Return (x, y) of the center of cell containing provided text 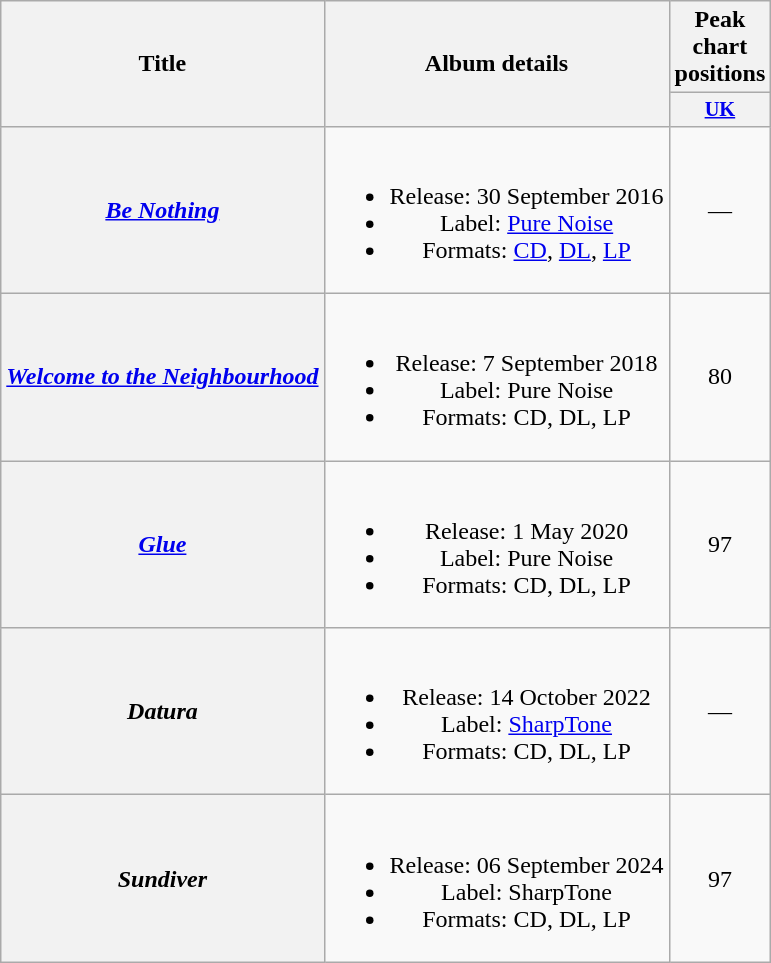
Release: 14 October 2022Label: SharpToneFormats: CD, DL, LP (496, 712)
Release: 7 September 2018Label: Pure NoiseFormats: CD, DL, LP (496, 378)
Peak chart positions (720, 47)
80 (720, 378)
Welcome to the Neighbourhood (162, 378)
Album details (496, 64)
Sundiver (162, 878)
Be Nothing (162, 210)
Title (162, 64)
UK (720, 110)
Datura (162, 712)
Release: 1 May 2020Label: Pure NoiseFormats: CD, DL, LP (496, 544)
Glue (162, 544)
Release: 30 September 2016Label: Pure NoiseFormats: CD, DL, LP (496, 210)
Release: 06 September 2024Label: SharpToneFormats: CD, DL, LP (496, 878)
